Determine the [x, y] coordinate at the center of the cell enclosing the given text.  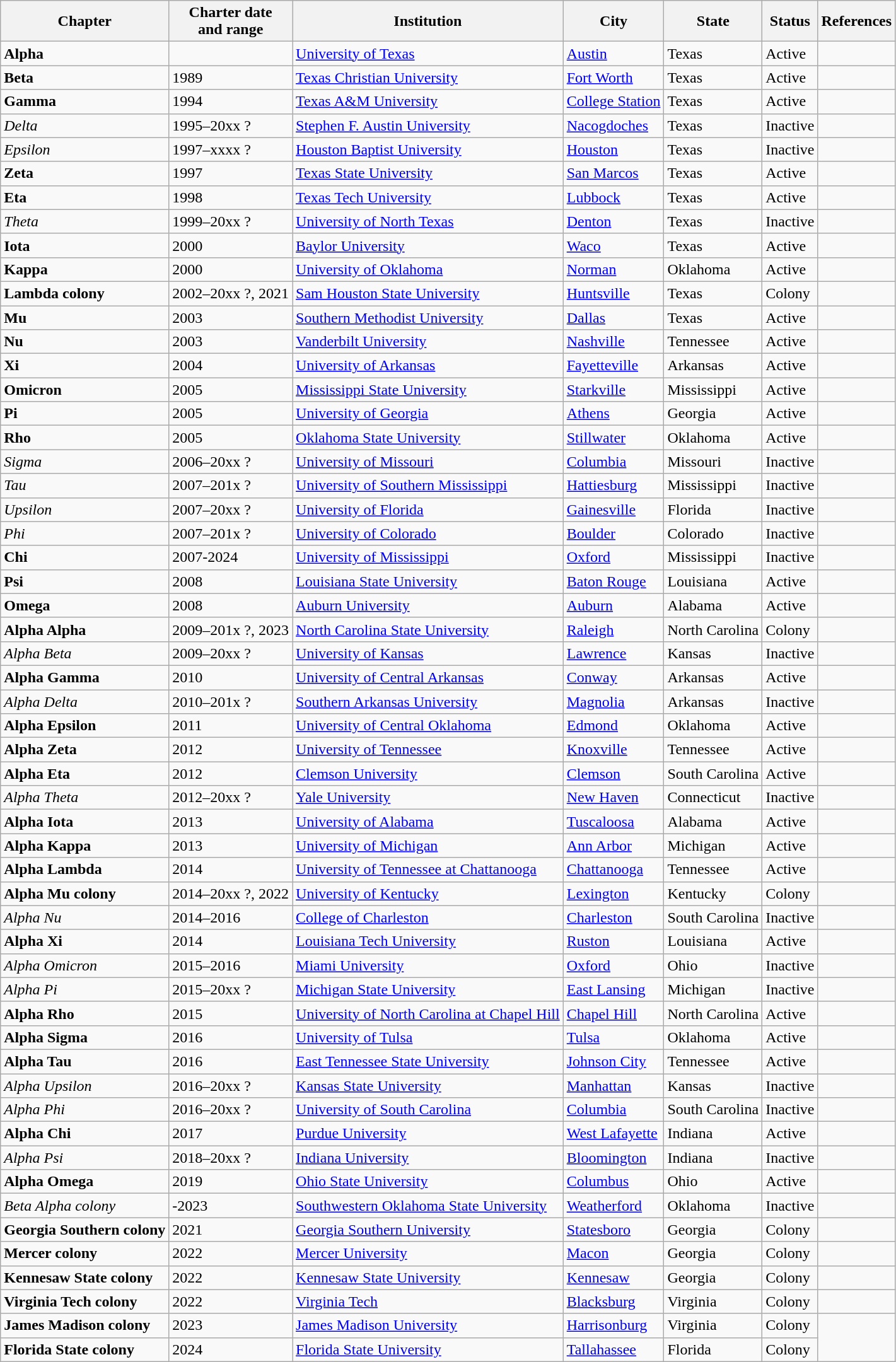
Athens [614, 414]
Yale University [428, 798]
Beta [84, 78]
Nacogdoches [614, 125]
Alpha Omega [84, 1182]
Columbus [614, 1182]
University of Central Arkansas [428, 677]
Statesboro [614, 1230]
Louisiana Tech University [428, 941]
Austin [614, 54]
Sam Houston State University [428, 293]
2011 [231, 726]
Alpha Kappa [84, 846]
2002–20xx ?, 2021 [231, 293]
University of Kentucky [428, 893]
University of Southern Mississippi [428, 486]
2010–201x ? [231, 702]
Indiana University [428, 1158]
San Marcos [614, 173]
Alpha Mu colony [84, 893]
Texas Christian University [428, 78]
Alpha Eta [84, 774]
-2023 [231, 1206]
Raleigh [614, 629]
Alpha Beta [84, 653]
Harrisonburg [614, 1325]
Florida State University [428, 1349]
New Haven [614, 798]
Tau [84, 486]
Chi [84, 557]
2009–20xx ? [231, 653]
2024 [231, 1349]
University of Missouri [428, 462]
Texas Tech University [428, 197]
Alpha Iota [84, 822]
Lubbock [614, 197]
Oklahoma State University [428, 438]
Waco [614, 245]
Purdue University [428, 1134]
University of Alabama [428, 822]
Auburn [614, 605]
2019 [231, 1182]
Charleston [614, 917]
Southern Arkansas University [428, 702]
Kennesaw State University [428, 1278]
Alpha Tau [84, 1061]
University of South Carolina [428, 1110]
Colorado [713, 533]
Delta [84, 125]
University of Tulsa [428, 1037]
Mu [84, 317]
Fayetteville [614, 366]
References [856, 21]
Alpha Gamma [84, 677]
Zeta [84, 173]
Ohio State University [428, 1182]
Alpha Sigma [84, 1037]
2015–2016 [231, 965]
Clemson [614, 774]
2015–20xx ? [231, 989]
2018–20xx ? [231, 1158]
1995–20xx ? [231, 125]
University of Oklahoma [428, 269]
2014–20xx ?, 2022 [231, 893]
Macon [614, 1254]
Theta [84, 221]
Manhattan [614, 1085]
Alpha Rho [84, 1013]
East Lansing [614, 989]
2007-2024 [231, 557]
Alpha Psi [84, 1158]
Alpha Alpha [84, 629]
University of Colorado [428, 533]
2015 [231, 1013]
University of Kansas [428, 653]
West Lafayette [614, 1134]
Dallas [614, 317]
Eta [84, 197]
Gamma [84, 102]
Clemson University [428, 774]
Stillwater [614, 438]
Alpha Nu [84, 917]
Hattiesburg [614, 486]
2017 [231, 1134]
Mercer University [428, 1254]
James Madison colony [84, 1325]
Sigma [84, 462]
Omega [84, 605]
Norman [614, 269]
Huntsville [614, 293]
Kentucky [713, 893]
Rho [84, 438]
Michigan State University [428, 989]
State [713, 21]
Kansas State University [428, 1085]
University of North Texas [428, 221]
Alpha Pi [84, 989]
University of Georgia [428, 414]
Georgia Southern colony [84, 1230]
Charter dateand range [231, 21]
Boulder [614, 533]
Ruston [614, 941]
2007–20xx ? [231, 509]
Bloomington [614, 1158]
2010 [231, 677]
Weatherford [614, 1206]
Southern Methodist University [428, 317]
2009–201x ?, 2023 [231, 629]
Tallahassee [614, 1349]
Alpha Zeta [84, 750]
University of North Carolina at Chapel Hill [428, 1013]
Florida State colony [84, 1349]
Alpha Phi [84, 1110]
Alpha Lambda [84, 870]
University of Texas [428, 54]
Xi [84, 366]
Denton [614, 221]
Psi [84, 581]
Nu [84, 342]
Iota [84, 245]
Alpha Upsilon [84, 1085]
City [614, 21]
College of Charleston [428, 917]
Kennesaw State colony [84, 1278]
Alpha Chi [84, 1134]
Institution [428, 21]
Johnson City [614, 1061]
Alpha Epsilon [84, 726]
Conway [614, 677]
North Carolina State University [428, 629]
Edmond [614, 726]
University of Central Oklahoma [428, 726]
2021 [231, 1230]
1998 [231, 197]
Connecticut [713, 798]
Texas A&M University [428, 102]
Status [790, 21]
Southwestern Oklahoma State University [428, 1206]
Houston [614, 149]
Alpha Theta [84, 798]
Tuscaloosa [614, 822]
1997–xxxx ? [231, 149]
Alpha Xi [84, 941]
Fort Worth [614, 78]
Magnolia [614, 702]
Epsilon [84, 149]
East Tennessee State University [428, 1061]
Alpha Omicron [84, 965]
Texas State University [428, 173]
Vanderbilt University [428, 342]
Mercer colony [84, 1254]
Kappa [84, 269]
Chapel Hill [614, 1013]
2023 [231, 1325]
Ann Arbor [614, 846]
Louisiana State University [428, 581]
University of Tennessee [428, 750]
Kennesaw [614, 1278]
James Madison University [428, 1325]
Miami University [428, 965]
University of Arkansas [428, 366]
Nashville [614, 342]
Baylor University [428, 245]
2014–2016 [231, 917]
Lawrence [614, 653]
1989 [231, 78]
Knoxville [614, 750]
Tulsa [614, 1037]
2012–20xx ? [231, 798]
Mississippi State University [428, 390]
College Station [614, 102]
Pi [84, 414]
University of Florida [428, 509]
Baton Rouge [614, 581]
Virginia Tech [428, 1301]
Upsilon [84, 509]
2006–20xx ? [231, 462]
Virginia Tech colony [84, 1301]
Blacksburg [614, 1301]
1994 [231, 102]
University of Michigan [428, 846]
Phi [84, 533]
2004 [231, 366]
Lexington [614, 893]
Houston Baptist University [428, 149]
Alpha Delta [84, 702]
Stephen F. Austin University [428, 125]
Beta Alpha colony [84, 1206]
Alpha [84, 54]
University of Mississippi [428, 557]
Missouri [713, 462]
Starkville [614, 390]
1999–20xx ? [231, 221]
University of Tennessee at Chattanooga [428, 870]
Auburn University [428, 605]
Chattanooga [614, 870]
Gainesville [614, 509]
1997 [231, 173]
Omicron [84, 390]
Chapter [84, 21]
Lambda colony [84, 293]
Georgia Southern University [428, 1230]
